Return the [X, Y] coordinate for the center point of the cell that contains the specified text.  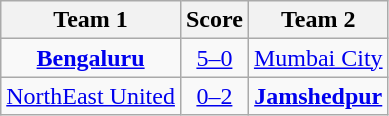
Bengaluru [91, 58]
0–2 [214, 96]
Jamshedpur [318, 96]
Team 1 [91, 20]
5–0 [214, 58]
Score [214, 20]
Team 2 [318, 20]
NorthEast United [91, 96]
Mumbai City [318, 58]
